From the cell containing the given text, extract its center point as (x, y) coordinate. 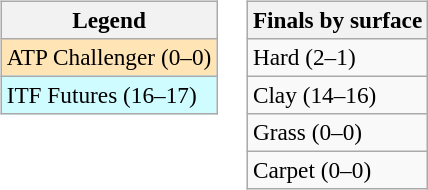
Clay (14–16) (337, 95)
ATP Challenger (0–0) (108, 57)
Finals by surface (337, 20)
Carpet (0–0) (337, 171)
Legend (108, 20)
ITF Futures (16–17) (108, 95)
Hard (2–1) (337, 57)
Grass (0–0) (337, 133)
